Detect which cell encompasses the target text, then output its (X, Y) center coordinate. 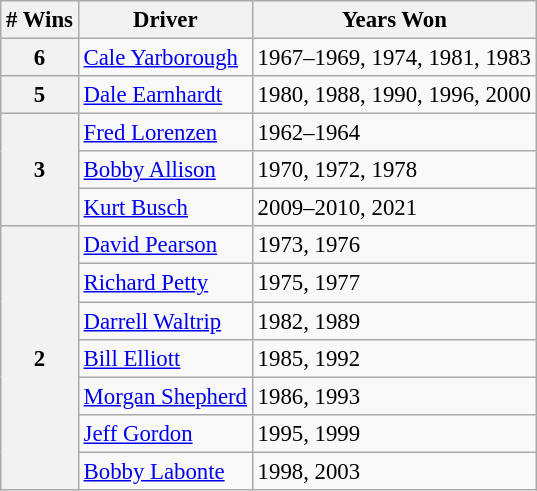
6 (40, 58)
1980, 1988, 1990, 1996, 2000 (394, 95)
Dale Earnhardt (165, 95)
Richard Petty (165, 283)
1962–1964 (394, 133)
2 (40, 358)
5 (40, 95)
1986, 1993 (394, 396)
Morgan Shepherd (165, 396)
1967–1969, 1974, 1981, 1983 (394, 58)
1975, 1977 (394, 283)
1970, 1972, 1978 (394, 170)
Fred Lorenzen (165, 133)
Bobby Labonte (165, 471)
1982, 1989 (394, 321)
Cale Yarborough (165, 58)
3 (40, 170)
Jeff Gordon (165, 433)
1973, 1976 (394, 245)
1998, 2003 (394, 471)
Driver (165, 20)
David Pearson (165, 245)
Bill Elliott (165, 358)
# Wins (40, 20)
Years Won (394, 20)
2009–2010, 2021 (394, 208)
1985, 1992 (394, 358)
Darrell Waltrip (165, 321)
Kurt Busch (165, 208)
Bobby Allison (165, 170)
1995, 1999 (394, 433)
